From the cell containing the given text, extract its center point as (X, Y) coordinate. 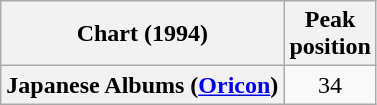
Chart (1994) (142, 34)
Japanese Albums (Oricon) (142, 85)
34 (330, 85)
Peak position (330, 34)
